Extract the (x, y) coordinate from the center of the cell holding the provided text.  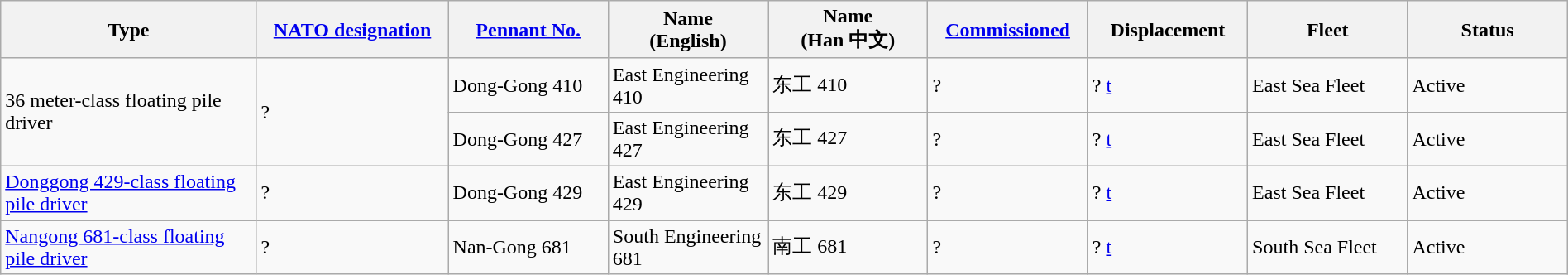
East Engineering 427 (688, 139)
东工 427 (849, 139)
Nan-Gong 681 (528, 247)
Dong-Gong 410 (528, 84)
东工 429 (849, 192)
Name(English) (688, 30)
Status (1487, 30)
Commissioned (1007, 30)
NATO designation (352, 30)
Name(Han 中文) (849, 30)
East Engineering 429 (688, 192)
Dong-Gong 427 (528, 139)
East Engineering 410 (688, 84)
Fleet (1328, 30)
Nangong 681-class floating pile driver (129, 247)
Type (129, 30)
Dong-Gong 429 (528, 192)
Donggong 429-class floating pile driver (129, 192)
Displacement (1168, 30)
东工 410 (849, 84)
南工 681 (849, 247)
South Sea Fleet (1328, 247)
Pennant No. (528, 30)
South Engineering 681 (688, 247)
36 meter-class floating pile driver (129, 112)
